Pinpoint the cell where the given text exists, returning its [X, Y] midpoint coordinate. 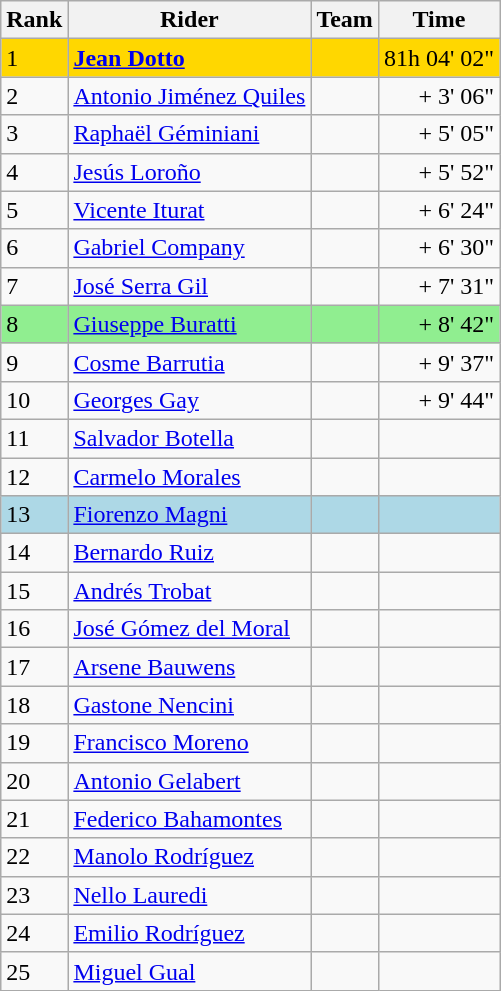
+ 9' 44" [438, 400]
Emilio Rodríguez [190, 933]
Time [438, 20]
Nello Lauredi [190, 895]
Rider [190, 20]
Federico Bahamontes [190, 819]
19 [34, 743]
Gastone Nencini [190, 705]
25 [34, 971]
José Gómez del Moral [190, 629]
Gabriel Company [190, 248]
+ 6' 30" [438, 248]
Antonio Gelabert [190, 781]
5 [34, 210]
Raphaël Géminiani [190, 134]
16 [34, 629]
18 [34, 705]
21 [34, 819]
8 [34, 324]
9 [34, 362]
22 [34, 857]
Georges Gay [190, 400]
+ 7' 31" [438, 286]
Manolo Rodríguez [190, 857]
Bernardo Ruiz [190, 553]
+ 5' 05" [438, 134]
10 [34, 400]
12 [34, 477]
20 [34, 781]
23 [34, 895]
11 [34, 438]
Jean Dotto [190, 58]
Team [345, 20]
Cosme Barrutia [190, 362]
2 [34, 96]
+ 5' 52" [438, 172]
+ 9' 37" [438, 362]
17 [34, 667]
3 [34, 134]
14 [34, 553]
José Serra Gil [190, 286]
Rank [34, 20]
7 [34, 286]
Andrés Trobat [190, 591]
Arsene Bauwens [190, 667]
Salvador Botella [190, 438]
Miguel Gual [190, 971]
Francisco Moreno [190, 743]
Antonio Jiménez Quiles [190, 96]
Jesús Loroño [190, 172]
24 [34, 933]
Carmelo Morales [190, 477]
Vicente Iturat [190, 210]
15 [34, 591]
Fiorenzo Magni [190, 515]
4 [34, 172]
+ 6' 24" [438, 210]
+ 3' 06" [438, 96]
1 [34, 58]
+ 8' 42" [438, 324]
81h 04' 02" [438, 58]
6 [34, 248]
Giuseppe Buratti [190, 324]
13 [34, 515]
